Capture the cell that displays the provided text and extract its [x, y] central coordinate. 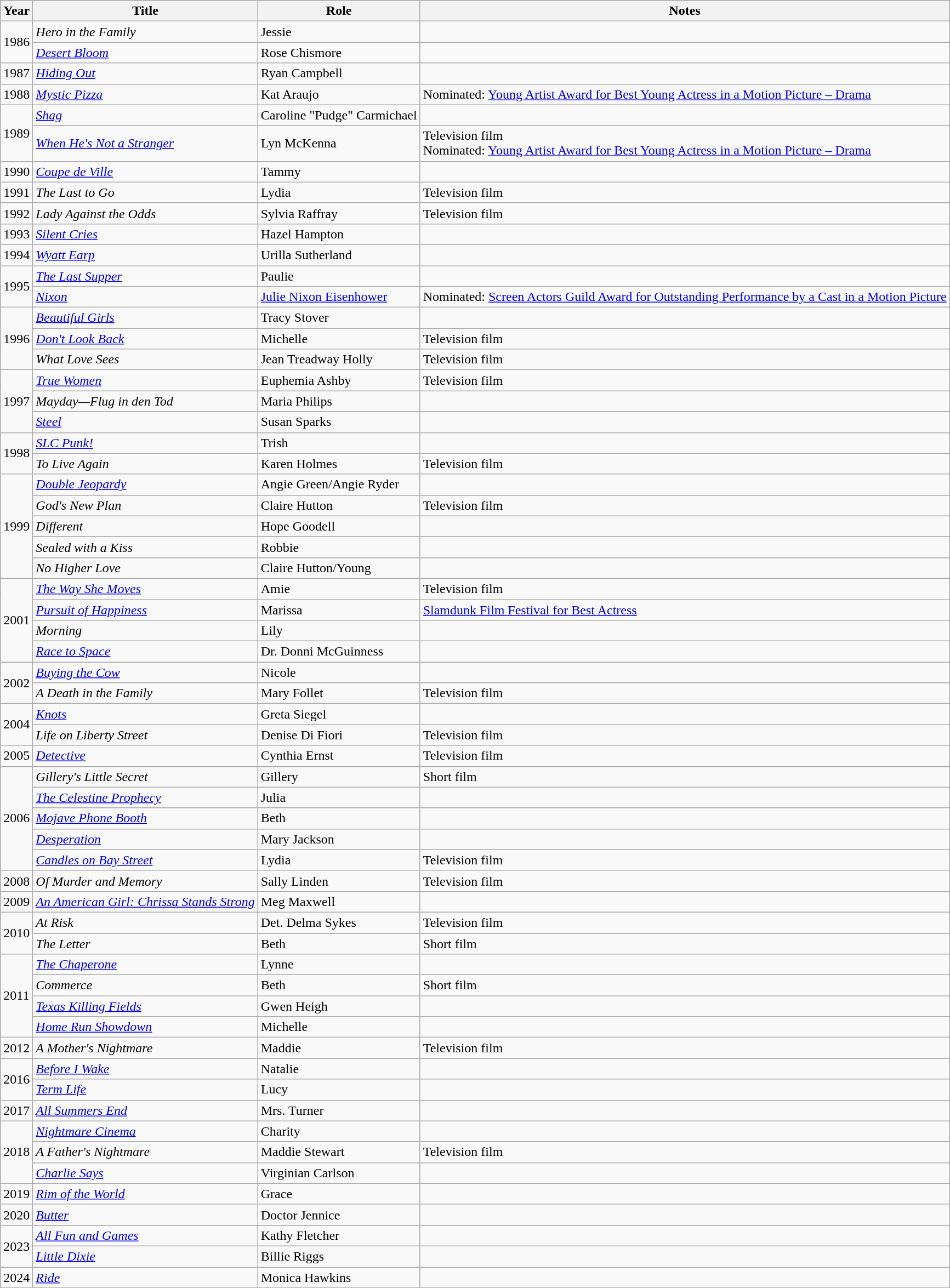
Mayday—Flug in den Tod [145, 401]
Angie Green/Angie Ryder [339, 485]
1990 [16, 172]
2018 [16, 1152]
Charlie Says [145, 1173]
Lily [339, 631]
Jean Treadway Holly [339, 360]
Wyatt Earp [145, 255]
All Summers End [145, 1110]
The Way She Moves [145, 589]
Television filmNominated: Young Artist Award for Best Young Actress in a Motion Picture – Drama [685, 144]
Doctor Jennice [339, 1215]
Steel [145, 422]
Nightmare Cinema [145, 1131]
Dr. Donni McGuinness [339, 652]
At Risk [145, 922]
Karen Holmes [339, 464]
Meg Maxwell [339, 902]
Candles on Bay Street [145, 860]
Euphemia Ashby [339, 380]
Lucy [339, 1090]
Det. Delma Sykes [339, 922]
SLC Punk! [145, 443]
Buying the Cow [145, 673]
2002 [16, 683]
Julia [339, 797]
Silent Cries [145, 234]
God's New Plan [145, 505]
Texas Killing Fields [145, 1006]
2019 [16, 1194]
Life on Liberty Street [145, 735]
2006 [16, 818]
A Mother's Nightmare [145, 1048]
Susan Sparks [339, 422]
Nicole [339, 673]
2017 [16, 1110]
The Last Supper [145, 276]
Greta Siegel [339, 714]
Nixon [145, 297]
When He's Not a Stranger [145, 144]
1987 [16, 73]
Beautiful Girls [145, 318]
Ride [145, 1278]
Pursuit of Happiness [145, 610]
Slamdunk Film Festival for Best Actress [685, 610]
Sally Linden [339, 881]
True Women [145, 380]
Lyn McKenna [339, 144]
Maria Philips [339, 401]
Paulie [339, 276]
Julie Nixon Eisenhower [339, 297]
What Love Sees [145, 360]
Different [145, 526]
Kathy Fletcher [339, 1235]
Marissa [339, 610]
Virginian Carlson [339, 1173]
The Letter [145, 943]
An American Girl: Chrissa Stands Strong [145, 902]
The Last to Go [145, 192]
2020 [16, 1215]
Gwen Heigh [339, 1006]
Of Murder and Memory [145, 881]
Mystic Pizza [145, 94]
Cynthia Ernst [339, 756]
2005 [16, 756]
Hope Goodell [339, 526]
Lady Against the Odds [145, 213]
Don't Look Back [145, 339]
Rose Chismore [339, 53]
Double Jeopardy [145, 485]
Maddie [339, 1048]
Nominated: Young Artist Award for Best Young Actress in a Motion Picture – Drama [685, 94]
Term Life [145, 1090]
1997 [16, 401]
1995 [16, 286]
Maddie Stewart [339, 1152]
Little Dixie [145, 1256]
1994 [16, 255]
2008 [16, 881]
Ryan Campbell [339, 73]
All Fun and Games [145, 1235]
Urilla Sutherland [339, 255]
Tracy Stover [339, 318]
1986 [16, 42]
Amie [339, 589]
2012 [16, 1048]
2010 [16, 933]
2023 [16, 1246]
Monica Hawkins [339, 1278]
Trish [339, 443]
Mrs. Turner [339, 1110]
Claire Hutton/Young [339, 568]
No Higher Love [145, 568]
Race to Space [145, 652]
1989 [16, 133]
Grace [339, 1194]
1988 [16, 94]
Rim of the World [145, 1194]
Denise Di Fiori [339, 735]
2016 [16, 1079]
2001 [16, 620]
1996 [16, 339]
Kat Araujo [339, 94]
Year [16, 11]
Jessie [339, 32]
Tammy [339, 172]
Mary Jackson [339, 839]
Mary Follet [339, 693]
Claire Hutton [339, 505]
Before I Wake [145, 1069]
2004 [16, 725]
Title [145, 11]
2009 [16, 902]
Desperation [145, 839]
A Father's Nightmare [145, 1152]
A Death in the Family [145, 693]
Charity [339, 1131]
Desert Bloom [145, 53]
To Live Again [145, 464]
The Celestine Prophecy [145, 797]
Role [339, 11]
Mojave Phone Booth [145, 818]
Caroline "Pudge" Carmichael [339, 115]
Shag [145, 115]
1998 [16, 453]
Commerce [145, 985]
Notes [685, 11]
2011 [16, 996]
Billie Riggs [339, 1256]
1991 [16, 192]
Hiding Out [145, 73]
Detective [145, 756]
Sylvia Raffray [339, 213]
Robbie [339, 547]
Coupe de Ville [145, 172]
1999 [16, 526]
Sealed with a Kiss [145, 547]
2024 [16, 1278]
Gillery's Little Secret [145, 777]
Natalie [339, 1069]
Home Run Showdown [145, 1027]
1992 [16, 213]
Gillery [339, 777]
Lynne [339, 965]
Hero in the Family [145, 32]
Knots [145, 714]
1993 [16, 234]
Butter [145, 1215]
Nominated: Screen Actors Guild Award for Outstanding Performance by a Cast in a Motion Picture [685, 297]
The Chaperone [145, 965]
Morning [145, 631]
Hazel Hampton [339, 234]
